Pinpoint the cell where the given text exists, returning its [x, y] midpoint coordinate. 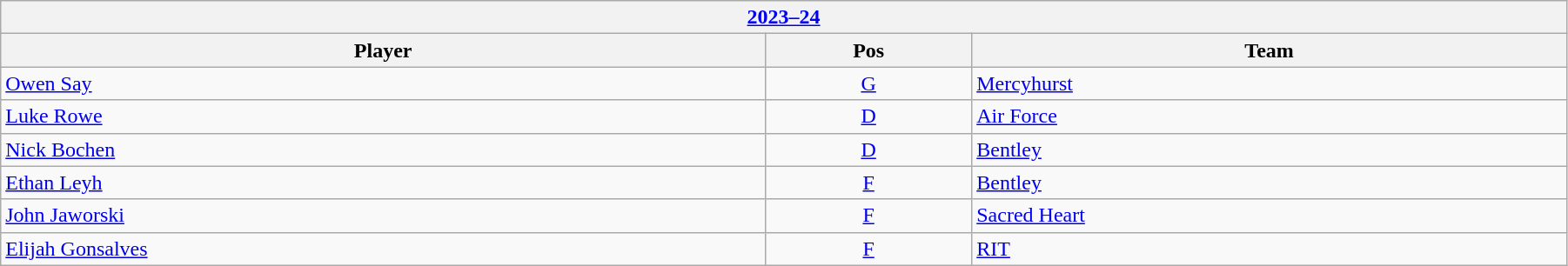
Air Force [1270, 116]
Team [1270, 50]
Owen Say [383, 83]
Elijah Gonsalves [383, 249]
Mercyhurst [1270, 83]
Pos [868, 50]
Ethan Leyh [383, 183]
Player [383, 50]
Sacred Heart [1270, 216]
Luke Rowe [383, 116]
Nick Bochen [383, 150]
RIT [1270, 249]
2023–24 [784, 17]
G [868, 83]
John Jaworski [383, 216]
